Return [X, Y] of the center of cell containing provided text 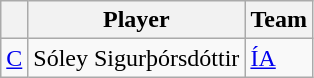
Sóley Sigurþórsdóttir [136, 58]
C [14, 58]
ÍA [279, 58]
Player [136, 20]
Team [279, 20]
